Detect which cell encompasses the target text, then output its (X, Y) center coordinate. 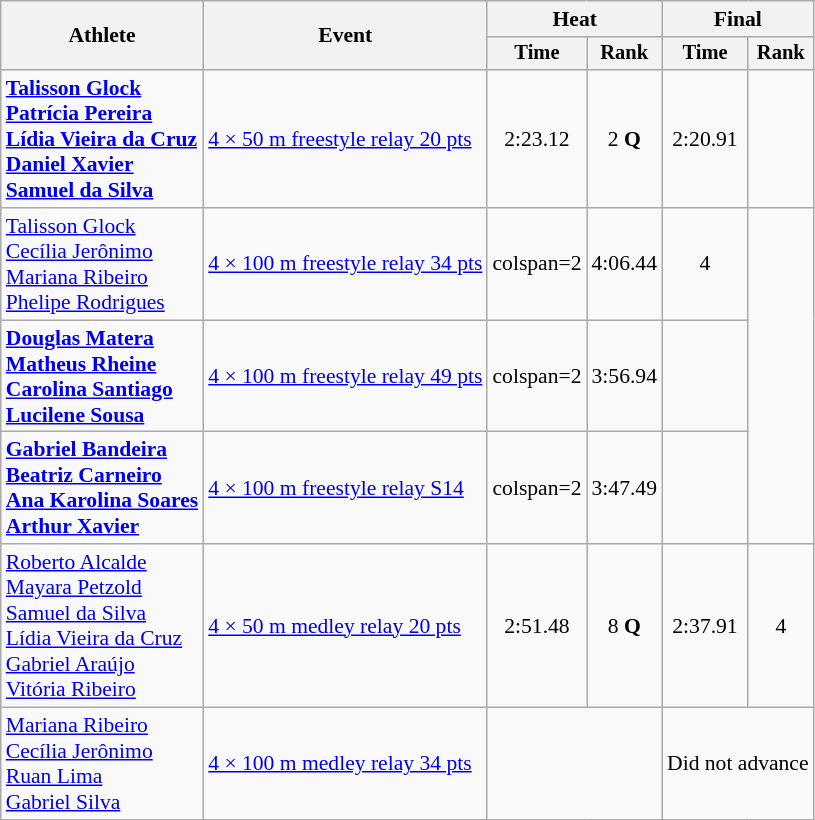
2:37.91 (705, 626)
2:23.12 (536, 139)
4 × 100 m freestyle relay S14 (345, 488)
2:51.48 (536, 626)
Talisson GlockCecília JerônimoMariana RibeiroPhelipe Rodrigues (102, 264)
4 × 100 m freestyle relay 34 pts (345, 264)
Gabriel BandeiraBeatriz CarneiroAna Karolina SoaresArthur Xavier (102, 488)
3:56.94 (624, 376)
Final (738, 19)
Talisson GlockPatrícia PereiraLídia Vieira da CruzDaniel XavierSamuel da Silva (102, 139)
8 Q (624, 626)
Roberto AlcaldeMayara PetzoldSamuel da SilvaLídia Vieira da CruzGabriel AraújoVitória Ribeiro (102, 626)
Douglas MateraMatheus RheineCarolina SantiagoLucilene Sousa (102, 376)
4 × 100 m freestyle relay 49 pts (345, 376)
3:47.49 (624, 488)
Heat (574, 19)
Event (345, 36)
Mariana RibeiroCecília JerônimoRuan LimaGabriel Silva (102, 764)
2 Q (624, 139)
Athlete (102, 36)
4:06.44 (624, 264)
4 × 50 m medley relay 20 pts (345, 626)
4 × 100 m medley relay 34 pts (345, 764)
Did not advance (738, 764)
4 × 50 m freestyle relay 20 pts (345, 139)
2:20.91 (705, 139)
